Pinpoint the cell where the given text exists, returning its (X, Y) midpoint coordinate. 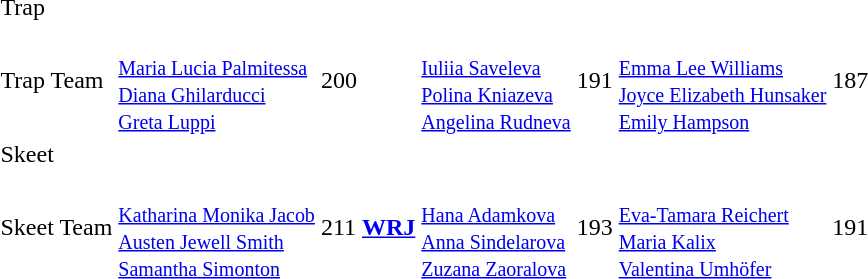
191 (594, 80)
Emma Lee WilliamsJoyce Elizabeth HunsakerEmily Hampson (722, 80)
Maria Lucia PalmitessaDiana GhilarducciGreta Luppi (217, 80)
200 (368, 80)
Iuliia SavelevaPolina KniazevaAngelina Rudneva (496, 80)
